From the cell containing the given text, extract its center point as [X, Y] coordinate. 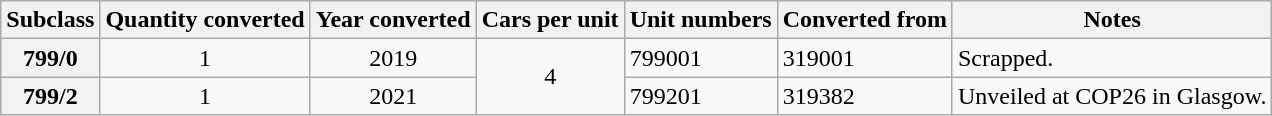
Unveiled at COP26 in Glasgow. [1112, 96]
Cars per unit [550, 20]
Converted from [864, 20]
2021 [393, 96]
799201 [700, 96]
Subclass [50, 20]
Quantity converted [205, 20]
319001 [864, 58]
2019 [393, 58]
Scrapped. [1112, 58]
Notes [1112, 20]
Unit numbers [700, 20]
799/0 [50, 58]
799/2 [50, 96]
319382 [864, 96]
799001 [700, 58]
Year converted [393, 20]
4 [550, 77]
